From the cell containing the given text, extract its center point as [X, Y] coordinate. 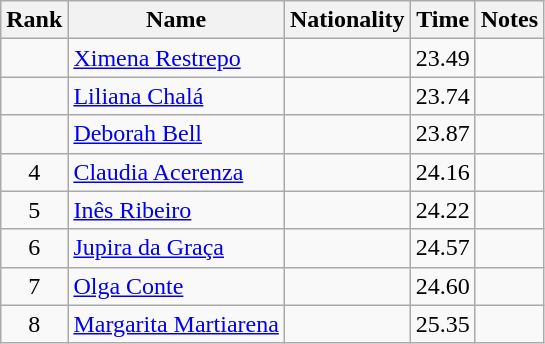
Name [176, 20]
24.60 [442, 286]
24.16 [442, 172]
4 [34, 172]
8 [34, 324]
24.57 [442, 248]
23.87 [442, 134]
Liliana Chalá [176, 96]
23.49 [442, 58]
Claudia Acerenza [176, 172]
Notes [509, 20]
Margarita Martiarena [176, 324]
Ximena Restrepo [176, 58]
Inês Ribeiro [176, 210]
7 [34, 286]
25.35 [442, 324]
Time [442, 20]
5 [34, 210]
24.22 [442, 210]
Deborah Bell [176, 134]
6 [34, 248]
Jupira da Graça [176, 248]
Olga Conte [176, 286]
23.74 [442, 96]
Rank [34, 20]
Nationality [347, 20]
